Detect which cell encompasses the target text, then output its [x, y] center coordinate. 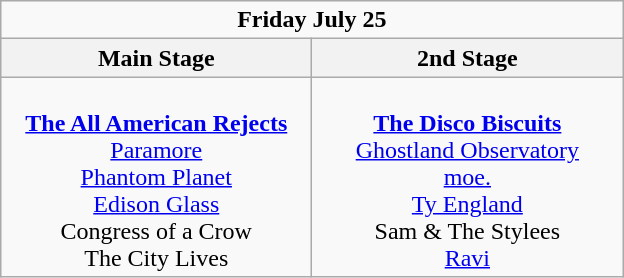
The All American Rejects Paramore Phantom Planet Edison Glass Congress of a Crow The City Lives [156, 177]
Main Stage [156, 58]
Friday July 25 [312, 20]
2nd Stage [468, 58]
The Disco Biscuits Ghostland Observatory moe. Ty England Sam & The Stylees Ravi [468, 177]
